Scan for the cell matching the given text and deliver its (x, y) coordinate at center. 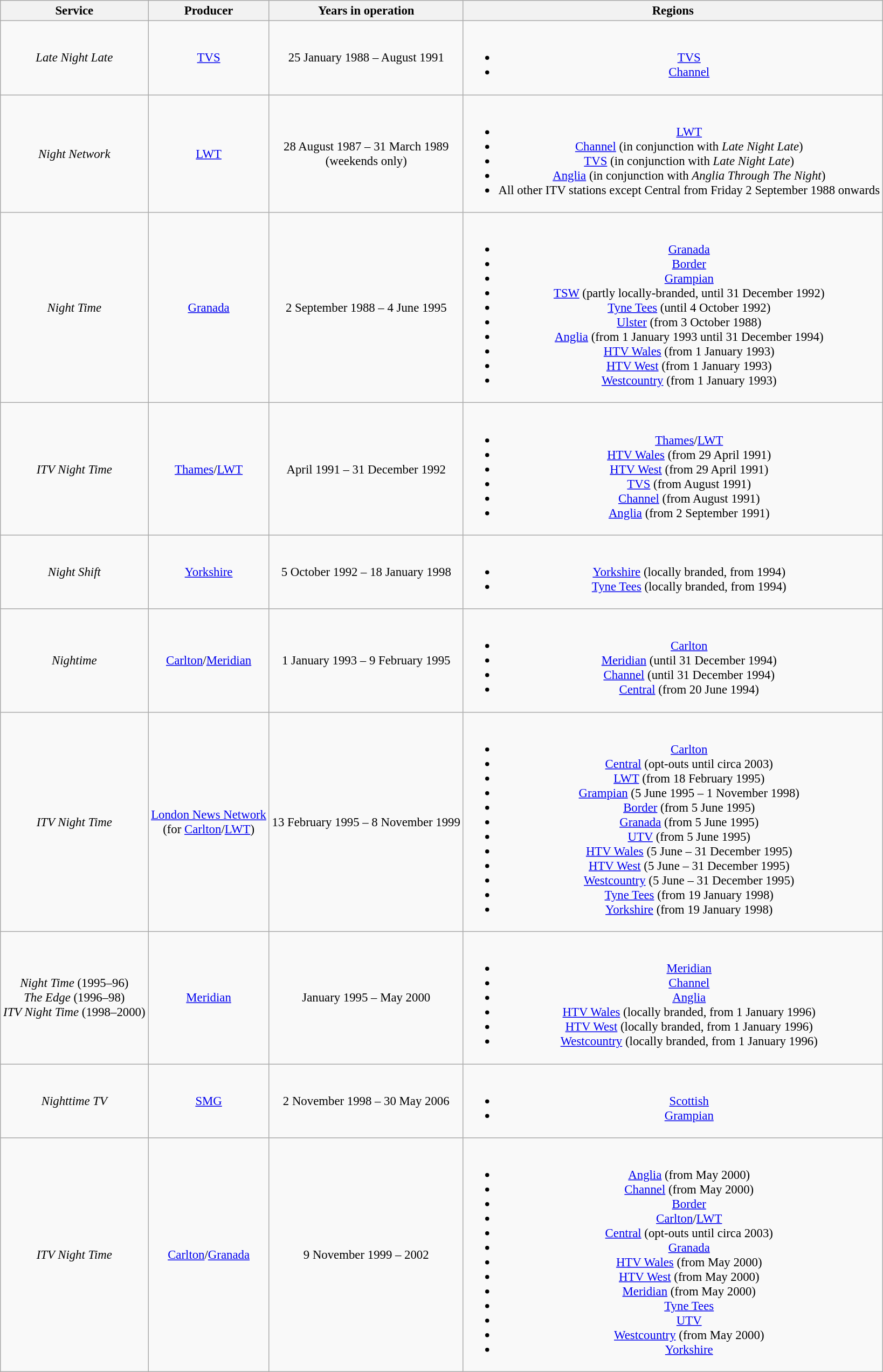
Service (74, 11)
Producer (209, 11)
January 1995 – May 2000 (366, 998)
Yorkshire (209, 572)
Meridian (209, 998)
Carlton/Granada (209, 1255)
Years in operation (366, 11)
Night Time (74, 307)
TVS (209, 58)
London News Network(for Carlton/LWT) (209, 822)
Night Shift (74, 572)
1 January 1993 – 9 February 1995 (366, 660)
LWT (209, 154)
28 August 1987 – 31 March 1989(weekends only) (366, 154)
Nightime (74, 660)
Night Network (74, 154)
Nighttime TV (74, 1101)
ScottishGrampian (673, 1101)
April 1991 – 31 December 1992 (366, 469)
2 November 1998 – 30 May 2006 (366, 1101)
SMG (209, 1101)
Granada (209, 307)
Yorkshire (locally branded, from 1994)Tyne Tees (locally branded, from 1994) (673, 572)
Thames/LWT (209, 469)
Regions (673, 11)
5 October 1992 – 18 January 1998 (366, 572)
Carlton/Meridian (209, 660)
Thames/LWTHTV Wales (from 29 April 1991)HTV West (from 29 April 1991)TVS (from August 1991)Channel (from August 1991)Anglia (from 2 September 1991) (673, 469)
Night Time (1995–96) The Edge (1996–98) ITV Night Time (1998–2000) (74, 998)
25 January 1988 – August 1991 (366, 58)
Late Night Late (74, 58)
9 November 1999 – 2002 (366, 1255)
2 September 1988 – 4 June 1995 (366, 307)
TVSChannel (673, 58)
13 February 1995 – 8 November 1999 (366, 822)
CarltonMeridian (until 31 December 1994)Channel (until 31 December 1994)Central (from 20 June 1994) (673, 660)
